Return (X, Y) of the center of cell containing provided text 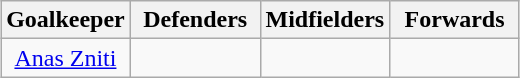
Forwards (455, 20)
Anas Zniti (66, 58)
Midfielders (325, 20)
Defenders (195, 20)
Goalkeeper (66, 20)
